Identify which cell holds the provided text, then report its (x, y) central coordinate. 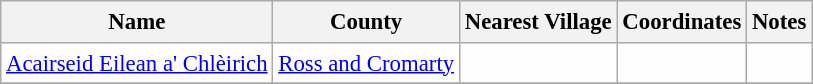
Notes (780, 22)
Ross and Cromarty (366, 62)
Name (137, 22)
County (366, 22)
Nearest Village (538, 22)
Coordinates (682, 22)
Acairseid Eilean a' Chlèirich (137, 62)
